Identify which cell holds the provided text, then report its [X, Y] central coordinate. 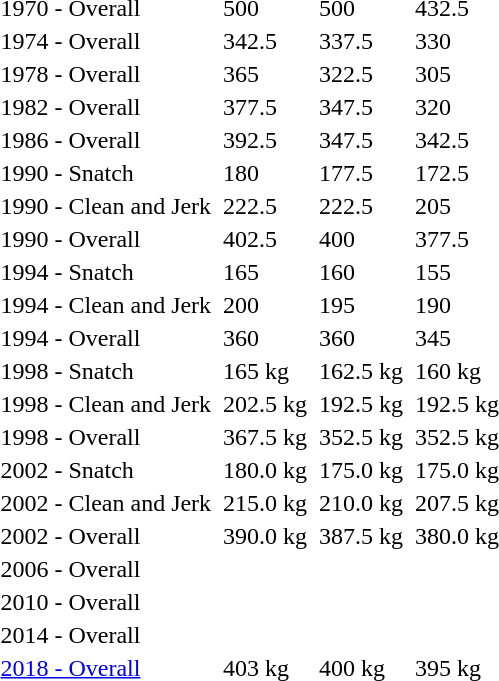
377.5 [266, 107]
352.5 kg [362, 437]
215.0 kg [266, 503]
365 [266, 74]
402.5 [266, 239]
342.5 [266, 41]
392.5 [266, 140]
195 [362, 305]
400 [362, 239]
160 [362, 272]
390.0 kg [266, 536]
175.0 kg [362, 470]
202.5 kg [266, 404]
200 [266, 305]
322.5 [362, 74]
180.0 kg [266, 470]
165 [266, 272]
162.5 kg [362, 371]
210.0 kg [362, 503]
180 [266, 173]
387.5 kg [362, 536]
337.5 [362, 41]
165 kg [266, 371]
367.5 kg [266, 437]
192.5 kg [362, 404]
177.5 [362, 173]
